Identify which cell holds the provided text, then report its [X, Y] central coordinate. 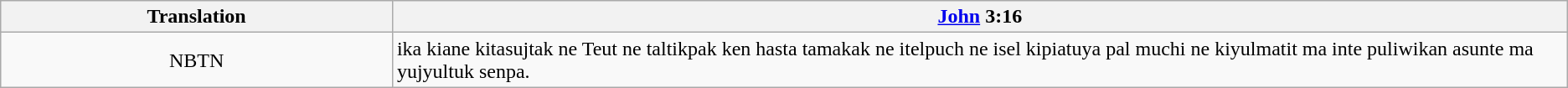
NBTN [197, 60]
Translation [197, 17]
John 3:16 [980, 17]
